Determine the [x, y] coordinate at the center of the cell enclosing the given text.  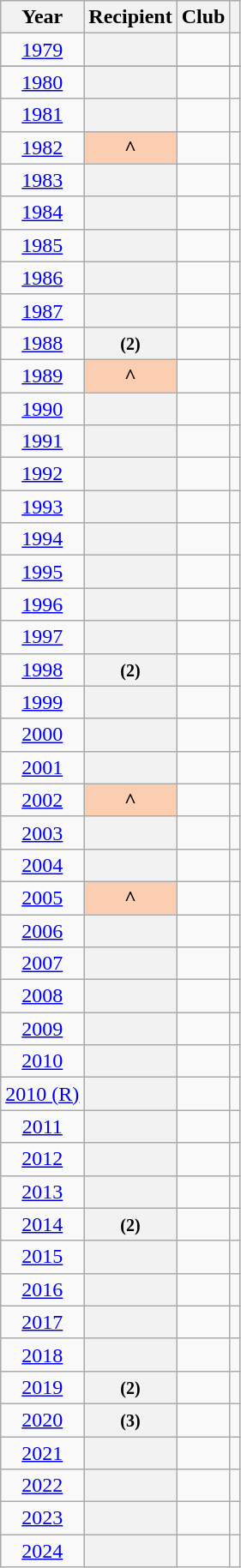
2020 [43, 1420]
2008 [43, 996]
2010 [43, 1061]
1980 [43, 82]
1988 [43, 343]
2003 [43, 832]
2001 [43, 767]
2011 [43, 1126]
Club [203, 17]
1987 [43, 310]
2010 (R) [43, 1094]
2016 [43, 1289]
1983 [43, 180]
2000 [43, 735]
1994 [43, 539]
2019 [43, 1387]
2012 [43, 1159]
2007 [43, 964]
2013 [43, 1192]
Recipient [130, 17]
1993 [43, 507]
1999 [43, 702]
1984 [43, 213]
2015 [43, 1257]
1997 [43, 637]
1995 [43, 572]
2006 [43, 930]
2023 [43, 1518]
2021 [43, 1453]
1981 [43, 115]
1998 [43, 670]
2009 [43, 1029]
2002 [43, 800]
1979 [43, 50]
2022 [43, 1486]
2004 [43, 865]
1989 [43, 375]
Year [43, 17]
2005 [43, 898]
1990 [43, 409]
1985 [43, 245]
1986 [43, 278]
1992 [43, 474]
1982 [43, 147]
2014 [43, 1224]
2018 [43, 1355]
1991 [43, 442]
1996 [43, 604]
2024 [43, 1551]
(3) [130, 1420]
2017 [43, 1322]
